Pinpoint the cell where the given text exists, returning its [x, y] midpoint coordinate. 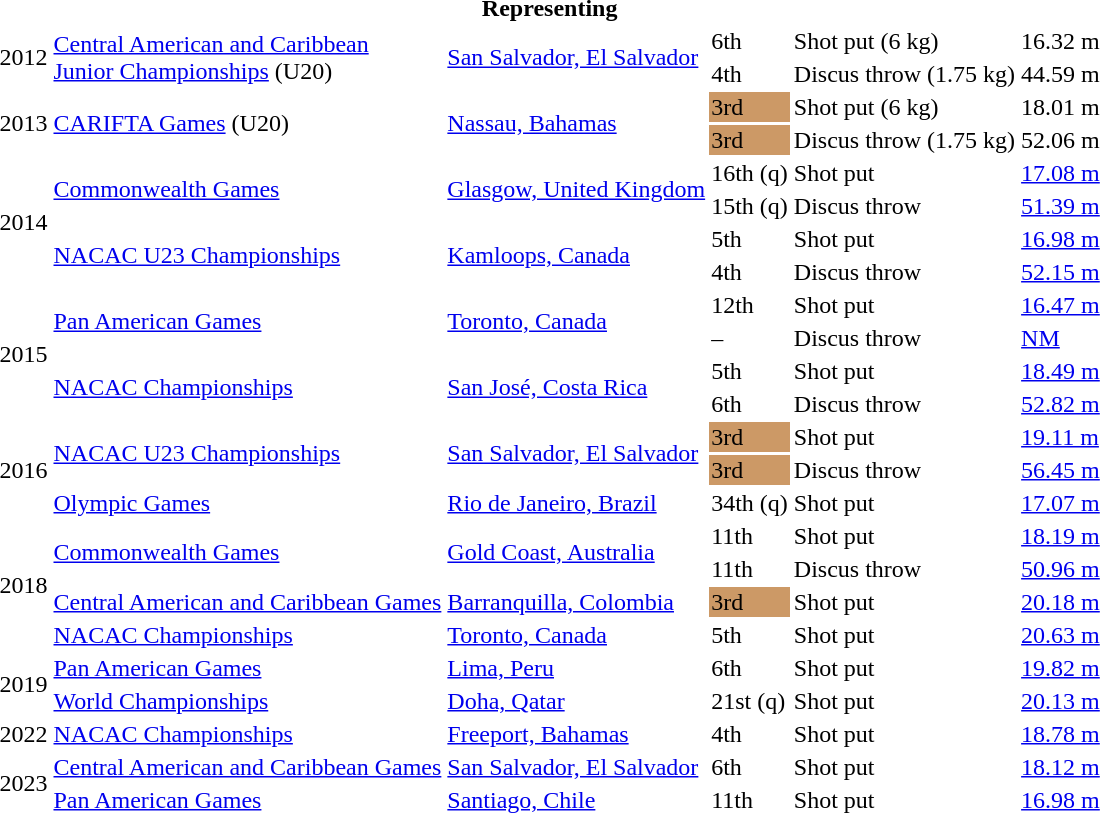
Barranquilla, Colombia [576, 602]
World Championships [248, 701]
12th [750, 305]
Nassau, Bahamas [576, 124]
San José, Costa Rica [576, 388]
21st (q) [750, 701]
Rio de Janeiro, Brazil [576, 503]
34th (q) [750, 503]
15th (q) [750, 206]
Olympic Games [248, 503]
Freeport, Bahamas [576, 734]
Central American and CaribbeanJunior Championships (U20) [248, 58]
Glasgow, United Kingdom [576, 190]
CARIFTA Games (U20) [248, 124]
– [750, 338]
Lima, Peru [576, 668]
Doha, Qatar [576, 701]
Kamloops, Canada [576, 256]
Gold Coast, Australia [576, 552]
16th (q) [750, 173]
